Locate the cell with the specified text and output its (x, y) center coordinate. 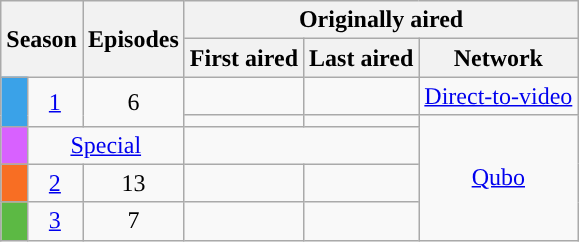
3 (54, 221)
7 (133, 221)
Episodes (133, 39)
Special (106, 145)
Season (42, 39)
Last aired (362, 58)
Originally aired (381, 20)
2 (54, 183)
1 (54, 102)
First aired (244, 58)
Network (498, 58)
13 (133, 183)
Qubo (498, 178)
Direct-to-video (498, 96)
6 (133, 102)
